Return [X, Y] of the center of cell containing provided text 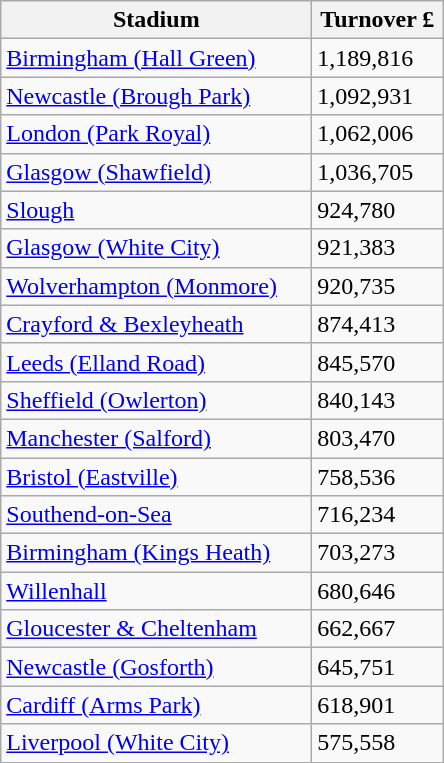
Crayford & Bexleyheath [156, 324]
920,735 [378, 286]
Birmingham (Hall Green) [156, 58]
Sheffield (Owlerton) [156, 400]
Willenhall [156, 591]
Liverpool (White City) [156, 743]
1,062,006 [378, 134]
Wolverhampton (Monmore) [156, 286]
1,189,816 [378, 58]
Slough [156, 210]
575,558 [378, 743]
Turnover £ [378, 20]
Cardiff (Arms Park) [156, 705]
924,780 [378, 210]
Newcastle (Brough Park) [156, 96]
Gloucester & Cheltenham [156, 629]
840,143 [378, 400]
1,036,705 [378, 172]
Glasgow (Shawfield) [156, 172]
803,470 [378, 438]
Birmingham (Kings Heath) [156, 553]
680,646 [378, 591]
Stadium [156, 20]
1,092,931 [378, 96]
921,383 [378, 248]
645,751 [378, 667]
Bristol (Eastville) [156, 477]
London (Park Royal) [156, 134]
703,273 [378, 553]
758,536 [378, 477]
845,570 [378, 362]
Glasgow (White City) [156, 248]
Manchester (Salford) [156, 438]
716,234 [378, 515]
Newcastle (Gosforth) [156, 667]
874,413 [378, 324]
618,901 [378, 705]
Leeds (Elland Road) [156, 362]
Southend-on-Sea [156, 515]
662,667 [378, 629]
